From the cell containing the given text, extract its center point as [X, Y] coordinate. 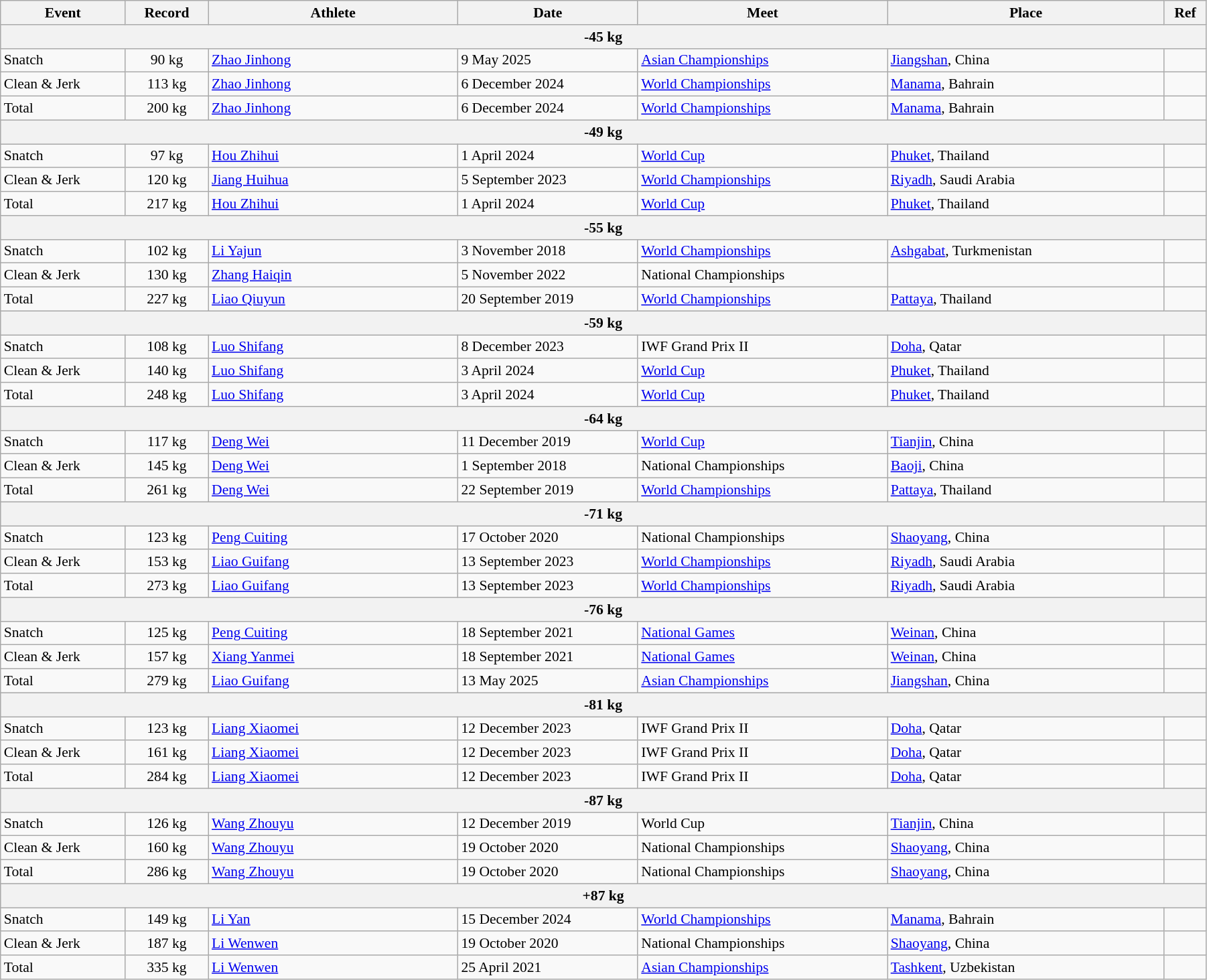
-71 kg [603, 514]
90 kg [167, 60]
117 kg [167, 442]
157 kg [167, 657]
153 kg [167, 562]
187 kg [167, 944]
200 kg [167, 109]
-81 kg [603, 705]
Jiang Huihua [333, 180]
108 kg [167, 347]
-55 kg [603, 228]
286 kg [167, 872]
140 kg [167, 371]
8 December 2023 [548, 347]
15 December 2024 [548, 920]
Record [167, 13]
Baoji, China [1026, 466]
227 kg [167, 299]
Place [1026, 13]
-64 kg [603, 419]
273 kg [167, 585]
13 May 2025 [548, 681]
261 kg [167, 490]
Xiang Yanmei [333, 657]
3 November 2018 [548, 251]
5 September 2023 [548, 180]
Athlete [333, 13]
335 kg [167, 967]
284 kg [167, 776]
Meet [762, 13]
5 November 2022 [548, 275]
-49 kg [603, 132]
-76 kg [603, 610]
145 kg [167, 466]
Liao Qiuyun [333, 299]
102 kg [167, 251]
149 kg [167, 920]
125 kg [167, 633]
Zhang Haiqin [333, 275]
+87 kg [603, 896]
12 December 2019 [548, 824]
Li Yan [333, 920]
113 kg [167, 84]
20 September 2019 [548, 299]
126 kg [167, 824]
-45 kg [603, 37]
Ref [1185, 13]
Li Yajun [333, 251]
Ashgabat, Turkmenistan [1026, 251]
161 kg [167, 753]
Event [63, 13]
130 kg [167, 275]
120 kg [167, 180]
17 October 2020 [548, 538]
160 kg [167, 848]
-87 kg [603, 800]
11 December 2019 [548, 442]
25 April 2021 [548, 967]
22 September 2019 [548, 490]
248 kg [167, 395]
217 kg [167, 204]
1 September 2018 [548, 466]
Tashkent, Uzbekistan [1026, 967]
-59 kg [603, 323]
97 kg [167, 156]
9 May 2025 [548, 60]
279 kg [167, 681]
Date [548, 13]
